Provide the (x, y) coordinate of the cell's center where the given text is located.  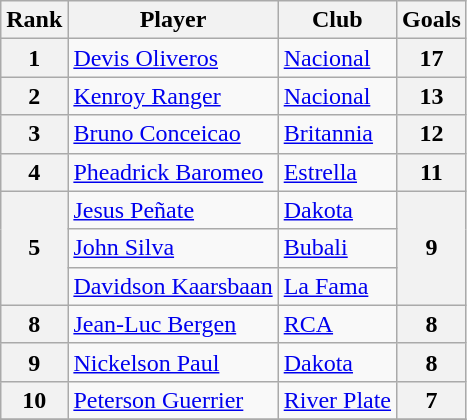
Club (337, 20)
Jesus Peñate (173, 210)
Bruno Conceicao (173, 134)
Davidson Kaarsbaan (173, 286)
11 (432, 172)
Goals (432, 20)
Nickelson Paul (173, 362)
12 (432, 134)
5 (34, 248)
4 (34, 172)
Bubali (337, 248)
Peterson Guerrier (173, 400)
2 (34, 96)
Jean-Luc Bergen (173, 324)
La Fama (337, 286)
17 (432, 58)
Devis Oliveros (173, 58)
13 (432, 96)
Kenroy Ranger (173, 96)
John Silva (173, 248)
Estrella (337, 172)
Pheadrick Baromeo (173, 172)
10 (34, 400)
3 (34, 134)
RCA (337, 324)
Rank (34, 20)
1 (34, 58)
7 (432, 400)
Britannia (337, 134)
Player (173, 20)
River Plate (337, 400)
